Return [x, y] of the center of cell containing provided text 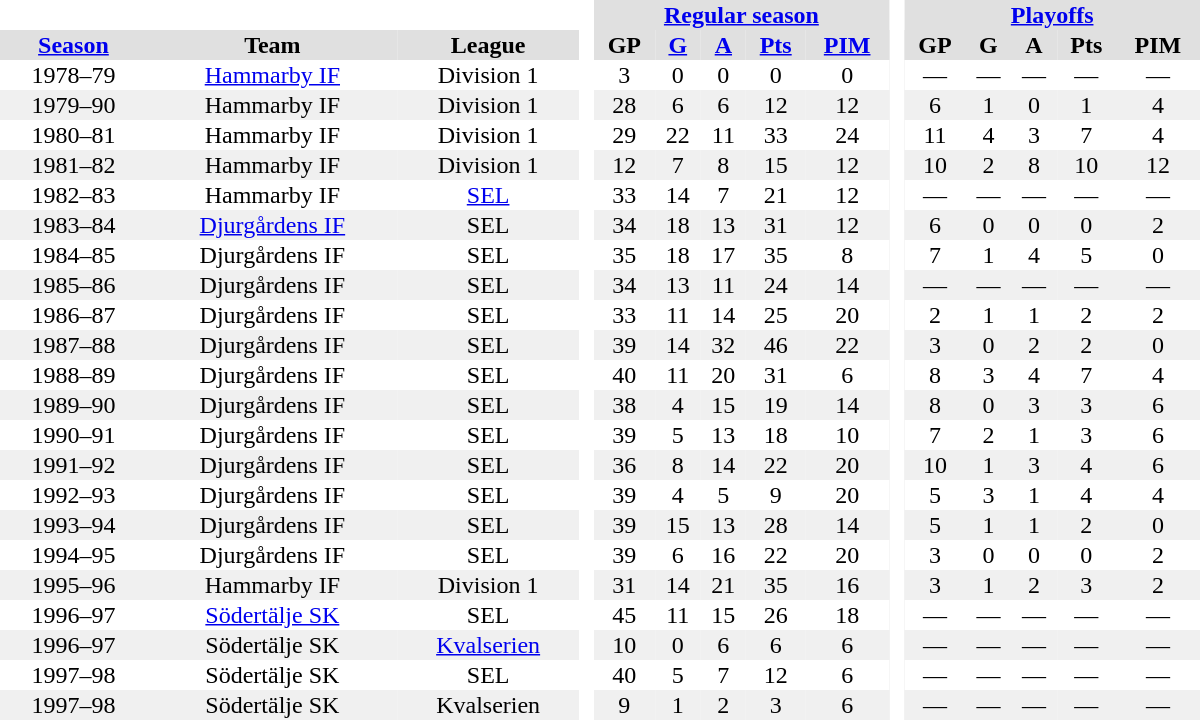
1990–91 [74, 435]
29 [624, 135]
Playoffs [1052, 15]
17 [724, 255]
1992–93 [74, 495]
1984–85 [74, 255]
1987–88 [74, 345]
1985–86 [74, 285]
38 [624, 405]
1980–81 [74, 135]
1986–87 [74, 315]
1995–96 [74, 585]
1989–90 [74, 405]
1979–90 [74, 105]
League [488, 45]
1994–95 [74, 555]
25 [776, 315]
45 [624, 615]
1981–82 [74, 165]
32 [724, 345]
1993–94 [74, 525]
26 [776, 615]
Season [74, 45]
1991–92 [74, 465]
1982–83 [74, 195]
1983–84 [74, 225]
46 [776, 345]
1988–89 [74, 375]
19 [776, 405]
Team [272, 45]
36 [624, 465]
Regular season [742, 15]
1978–79 [74, 75]
